Capture the cell that displays the provided text and extract its (x, y) central coordinate. 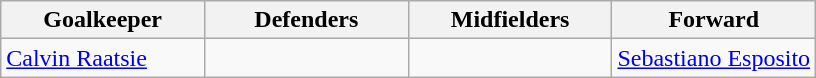
Forward (714, 20)
Calvin Raatsie (103, 58)
Midfielders (510, 20)
Sebastiano Esposito (714, 58)
Goalkeeper (103, 20)
Defenders (306, 20)
